Find where the given text appears and provide that cell's center as (X, Y) coordinate. 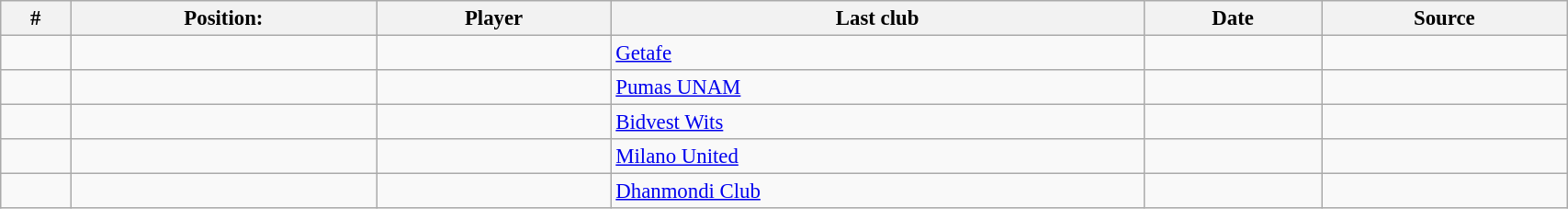
# (36, 18)
Player (494, 18)
Dhanmondi Club (877, 192)
Pumas UNAM (877, 87)
Bidvest Wits (877, 122)
Getafe (877, 53)
Last club (877, 18)
Milano United (877, 157)
Date (1233, 18)
Source (1444, 18)
Position: (224, 18)
